Return [x, y] of the center of cell containing provided text 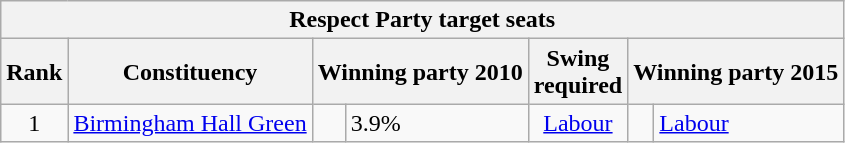
Constituency [190, 72]
3.9% [436, 123]
Winning party 2015 [736, 72]
Swingrequired [578, 72]
Winning party 2010 [420, 72]
Birmingham Hall Green [190, 123]
Rank [34, 72]
1 [34, 123]
Respect Party target seats [422, 20]
